Capture the cell that displays the provided text and extract its [X, Y] central coordinate. 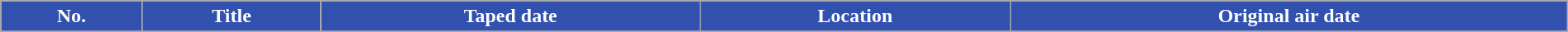
Location [855, 16]
Title [232, 16]
No. [71, 16]
Taped date [510, 16]
Original air date [1289, 16]
